Capture the cell that displays the provided text and extract its (x, y) central coordinate. 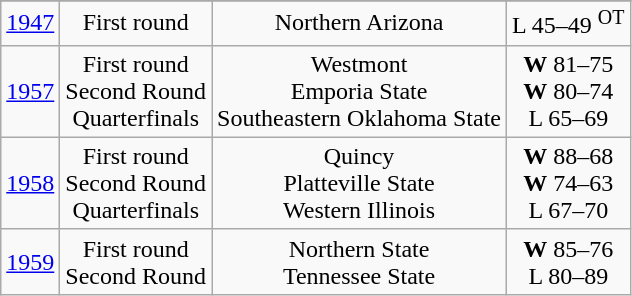
1959 (30, 262)
First roundSecond Round (136, 262)
W 88–68W 74–63L 67–70 (569, 183)
W 81–75W 80–74L 65–69 (569, 91)
WestmontEmporia StateSoutheastern Oklahoma State (360, 91)
W 85–76L 80–89 (569, 262)
Northern StateTennessee State (360, 262)
1957 (30, 91)
QuincyPlatteville StateWestern Illinois (360, 183)
First round (136, 24)
Northern Arizona (360, 24)
L 45–49 OT (569, 24)
1958 (30, 183)
1947 (30, 24)
